Return the (x, y) coordinate for the center point of the cell that contains the specified text.  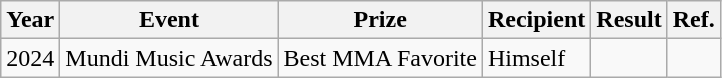
Event (169, 20)
Result (629, 20)
Ref. (694, 20)
Year (30, 20)
Prize (380, 20)
Recipient (536, 20)
Mundi Music Awards (169, 58)
2024 (30, 58)
Best MMA Favorite (380, 58)
Himself (536, 58)
